Pinpoint the cell where the given text exists, returning its (X, Y) midpoint coordinate. 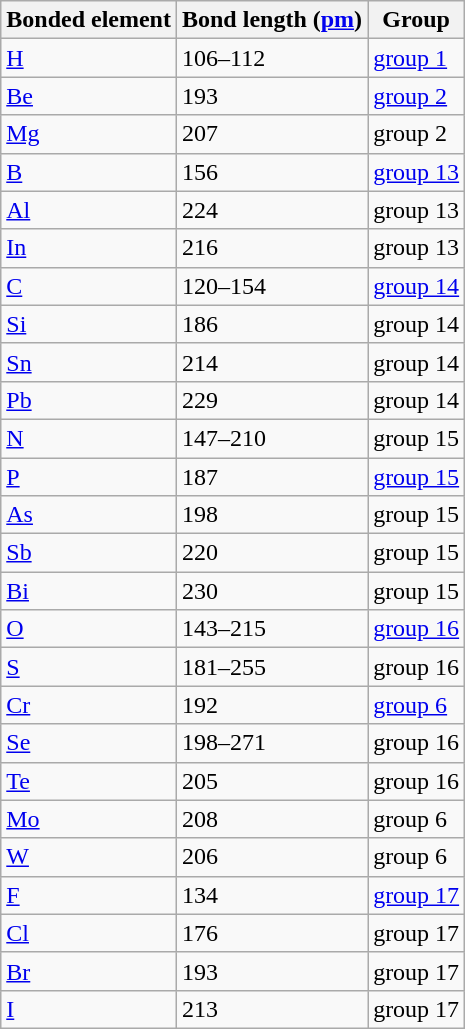
As (89, 515)
181–255 (272, 667)
156 (272, 172)
Cl (89, 933)
Bond length (pm) (272, 20)
Al (89, 210)
224 (272, 210)
In (89, 248)
Si (89, 324)
147–210 (272, 438)
214 (272, 362)
216 (272, 248)
S (89, 667)
F (89, 895)
I (89, 1009)
134 (272, 895)
Bonded element (89, 20)
Te (89, 781)
143–215 (272, 629)
Be (89, 96)
Sn (89, 362)
Mo (89, 819)
120–154 (272, 286)
220 (272, 553)
208 (272, 819)
group 1 (416, 58)
P (89, 477)
Mg (89, 134)
205 (272, 781)
198 (272, 515)
176 (272, 933)
206 (272, 857)
207 (272, 134)
Br (89, 971)
192 (272, 705)
186 (272, 324)
230 (272, 591)
O (89, 629)
187 (272, 477)
W (89, 857)
Cr (89, 705)
198–271 (272, 743)
Sb (89, 553)
213 (272, 1009)
Pb (89, 400)
106–112 (272, 58)
H (89, 58)
Se (89, 743)
C (89, 286)
B (89, 172)
Bi (89, 591)
N (89, 438)
Group (416, 20)
229 (272, 400)
